Return the [X, Y] coordinate for the center point of the cell that contains the specified text.  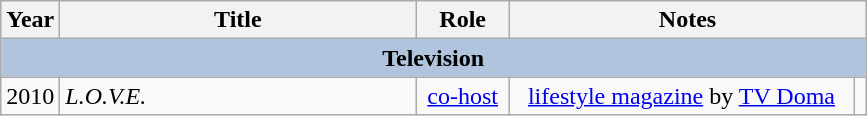
Television [434, 58]
lifestyle magazine by TV Doma [681, 96]
co-host [463, 96]
Notes [687, 20]
L.O.V.E. [238, 96]
2010 [30, 96]
Title [238, 20]
Role [463, 20]
Year [30, 20]
